Determine the (x, y) coordinate at the center of the cell enclosing the given text.  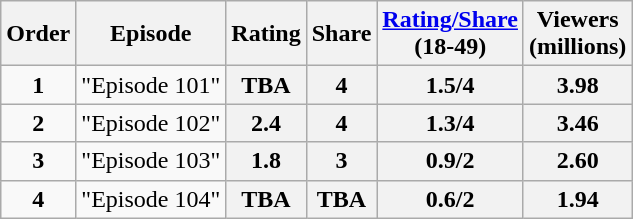
Episode (151, 34)
Viewers(millions) (577, 34)
"Episode 103" (151, 161)
Share (342, 34)
1.94 (577, 199)
"Episode 104" (151, 199)
3.98 (577, 85)
Rating (266, 34)
2.60 (577, 161)
1.8 (266, 161)
Order (38, 34)
Rating/Share(18-49) (450, 34)
3.46 (577, 123)
2 (38, 123)
1.3/4 (450, 123)
0.9/2 (450, 161)
"Episode 102" (151, 123)
"Episode 101" (151, 85)
1.5/4 (450, 85)
0.6/2 (450, 199)
1 (38, 85)
2.4 (266, 123)
